Search for the cell housing the specified text and yield its [x, y] center coordinate. 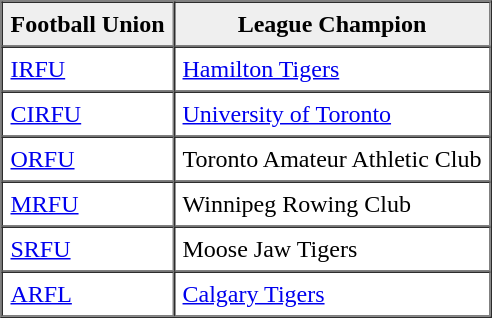
Winnipeg Rowing Club [332, 204]
CIRFU [88, 114]
Hamilton Tigers [332, 68]
Toronto Amateur Athletic Club [332, 158]
IRFU [88, 68]
SRFU [88, 248]
Moose Jaw Tigers [332, 248]
League Champion [332, 24]
Football Union [88, 24]
ARFL [88, 294]
Calgary Tigers [332, 294]
ORFU [88, 158]
MRFU [88, 204]
University of Toronto [332, 114]
